Output the [X, Y] coordinate of the center of the cell containing the given text.  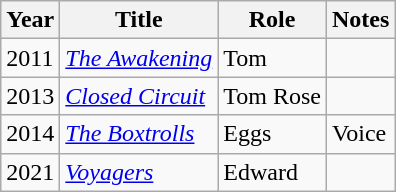
Voice [360, 134]
The Awakening [139, 58]
Voyagers [139, 172]
Eggs [272, 134]
Tom [272, 58]
Role [272, 20]
2021 [30, 172]
2011 [30, 58]
The Boxtrolls [139, 134]
2014 [30, 134]
Closed Circuit [139, 96]
Tom Rose [272, 96]
Notes [360, 20]
Edward [272, 172]
Title [139, 20]
Year [30, 20]
2013 [30, 96]
